Return (X, Y) of the center of cell containing provided text 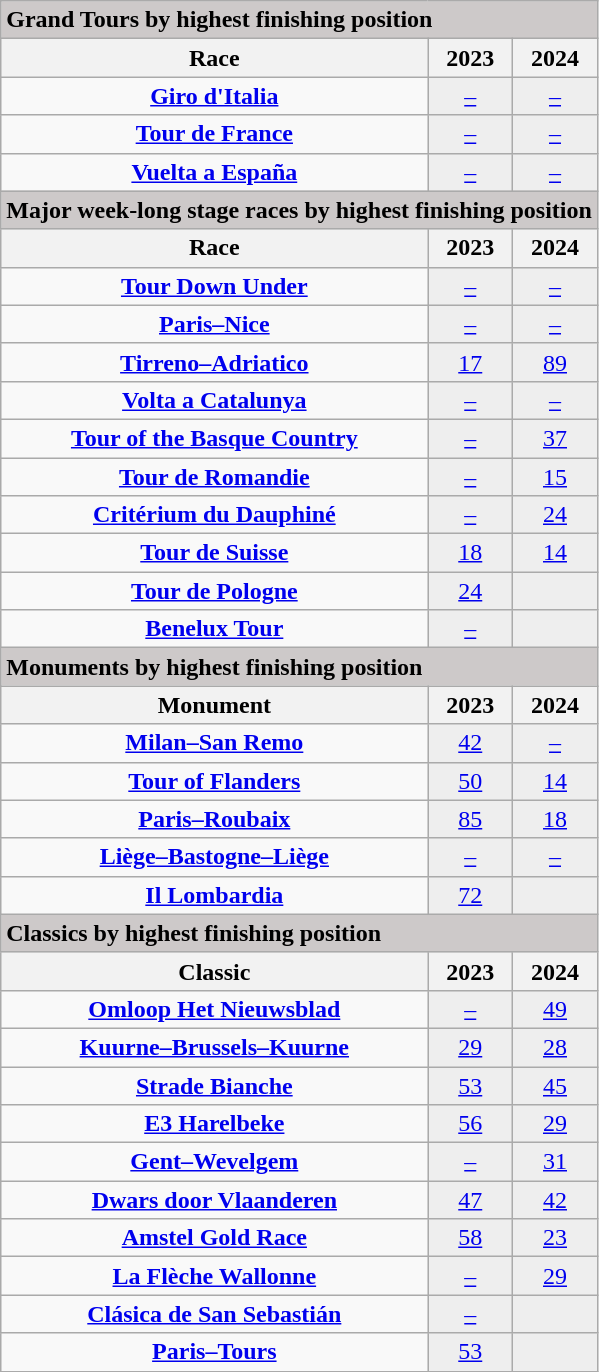
Paris–Tours (214, 1352)
Volta a Catalunya (214, 400)
Classics by highest finishing position (300, 933)
15 (556, 477)
Amstel Gold Race (214, 1238)
49 (556, 1009)
La Flèche Wallonne (214, 1276)
37 (556, 438)
Tour de Romandie (214, 477)
Paris–Roubaix (214, 819)
Milan–San Remo (214, 743)
E3 Harelbeke (214, 1124)
31 (556, 1162)
Il Lombardia (214, 895)
Vuelta a España (214, 172)
Tour de Pologne (214, 591)
Paris–Nice (214, 324)
Kuurne–Brussels–Kuurne (214, 1047)
Tour of Flanders (214, 781)
85 (470, 819)
Benelux Tour (214, 629)
Omloop Het Nieuwsblad (214, 1009)
28 (556, 1047)
Tour de Suisse (214, 553)
Liège–Bastogne–Liège (214, 857)
Giro d'Italia (214, 96)
56 (470, 1124)
89 (556, 362)
45 (556, 1085)
47 (470, 1200)
Clásica de San Sebastián (214, 1314)
Monument (214, 705)
Strade Bianche (214, 1085)
Tirreno–Adriatico (214, 362)
23 (556, 1238)
Tour Down Under (214, 286)
72 (470, 895)
Major week-long stage races by highest finishing position (300, 210)
Classic (214, 971)
Tour de France (214, 134)
Tour of the Basque Country (214, 438)
Monuments by highest finishing position (300, 667)
17 (470, 362)
58 (470, 1238)
Dwars door Vlaanderen (214, 1200)
50 (470, 781)
Critérium du Dauphiné (214, 515)
Gent–Wevelgem (214, 1162)
Grand Tours by highest finishing position (300, 20)
